Provide the (X, Y) coordinate of the cell's center where the given text is located.  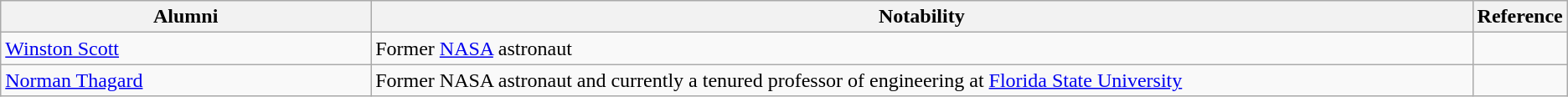
Alumni (186, 17)
Norman Thagard (186, 80)
Reference (1519, 17)
Winston Scott (186, 48)
Former NASA astronaut and currently a tenured professor of engineering at Florida State University (921, 80)
Notability (921, 17)
Former NASA astronaut (921, 48)
